Return the (x, y) coordinate for the center point of the cell that contains the specified text.  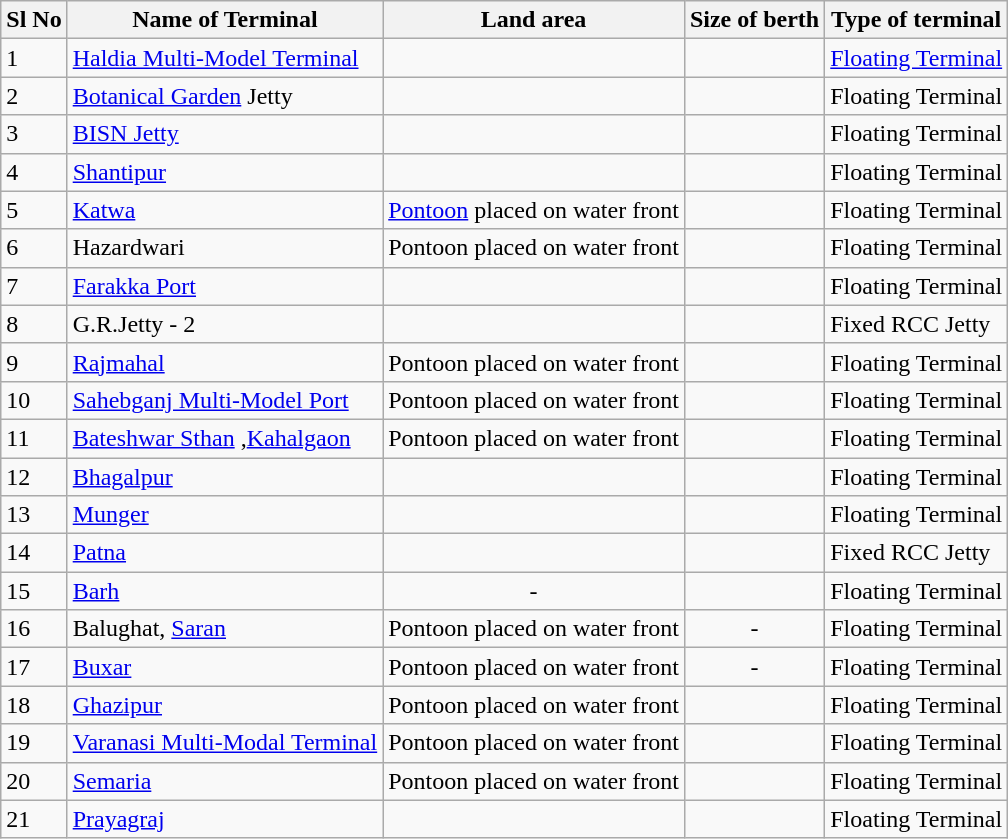
BISN Jetty (225, 134)
13 (34, 515)
Balughat, Saran (225, 629)
4 (34, 172)
7 (34, 286)
2 (34, 96)
Bhagalpur (225, 477)
1 (34, 58)
Patna (225, 553)
15 (34, 591)
Bateshwar Sthan ,Kahalgaon (225, 438)
Ghazipur (225, 705)
21 (34, 819)
Land area (534, 20)
Munger (225, 515)
Hazardwari (225, 248)
Sahebganj Multi-Model Port (225, 400)
Sl No (34, 20)
Buxar (225, 667)
14 (34, 553)
12 (34, 477)
Type of terminal (916, 20)
8 (34, 324)
Farakka Port (225, 286)
16 (34, 629)
6 (34, 248)
11 (34, 438)
3 (34, 134)
20 (34, 781)
Prayagraj (225, 819)
Size of berth (754, 20)
Semaria (225, 781)
Haldia Multi-Model Terminal (225, 58)
Rajmahal (225, 362)
G.R.Jetty - 2 (225, 324)
Shantipur (225, 172)
17 (34, 667)
Name of Terminal (225, 20)
Botanical Garden Jetty (225, 96)
Varanasi Multi-Modal Terminal (225, 743)
9 (34, 362)
19 (34, 743)
Katwa (225, 210)
5 (34, 210)
Barh (225, 591)
10 (34, 400)
18 (34, 705)
